Output the [x, y] coordinate of the center of the cell containing the given text.  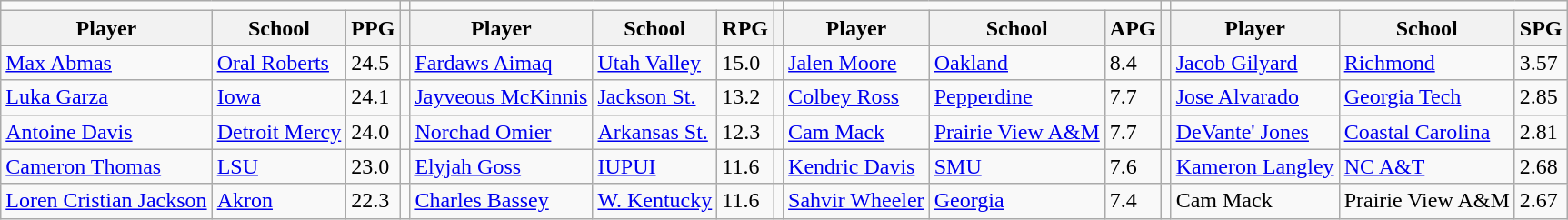
24.1 [373, 97]
SPG [1541, 28]
Richmond [1427, 63]
Elyjah Goss [502, 166]
Pepperdine [1016, 97]
23.0 [373, 166]
Jacob Gilyard [1254, 63]
22.3 [373, 201]
Jose Alvarado [1254, 97]
IUPUI [654, 166]
PPG [373, 28]
Jayveous McKinnis [502, 97]
15.0 [745, 63]
Max Abmas [106, 63]
APG [1133, 28]
Sahvir Wheeler [856, 201]
Iowa [279, 97]
Norchad Omier [502, 132]
Akron [279, 201]
24.0 [373, 132]
DeVante' Jones [1254, 132]
Jalen Moore [856, 63]
Colbey Ross [856, 97]
Fardaws Aimaq [502, 63]
Luka Garza [106, 97]
24.5 [373, 63]
7.4 [1133, 201]
W. Kentucky [654, 201]
Detroit Mercy [279, 132]
8.4 [1133, 63]
3.57 [1541, 63]
Loren Cristian Jackson [106, 201]
Cameron Thomas [106, 166]
Georgia Tech [1427, 97]
Coastal Carolina [1427, 132]
Kendric Davis [856, 166]
Georgia [1016, 201]
2.67 [1541, 201]
Charles Bassey [502, 201]
Antoine Davis [106, 132]
Oral Roberts [279, 63]
LSU [279, 166]
2.81 [1541, 132]
7.6 [1133, 166]
12.3 [745, 132]
2.68 [1541, 166]
Kameron Langley [1254, 166]
SMU [1016, 166]
2.85 [1541, 97]
RPG [745, 28]
NC A&T [1427, 166]
Arkansas St. [654, 132]
Jackson St. [654, 97]
13.2 [745, 97]
Oakland [1016, 63]
Utah Valley [654, 63]
